Find where the given text appears and provide that cell's center as [x, y] coordinate. 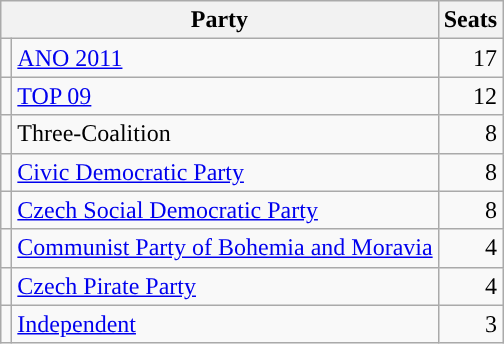
ANO 2011 [225, 58]
Czech Social Democratic Party [225, 210]
3 [470, 324]
TOP 09 [225, 96]
12 [470, 96]
Civic Democratic Party [225, 172]
Three-Coalition [225, 134]
Seats [470, 20]
Independent [225, 324]
Czech Pirate Party [225, 286]
Communist Party of Bohemia and Moravia [225, 248]
17 [470, 58]
Party [220, 20]
